From the cell containing the given text, extract its center point as (x, y) coordinate. 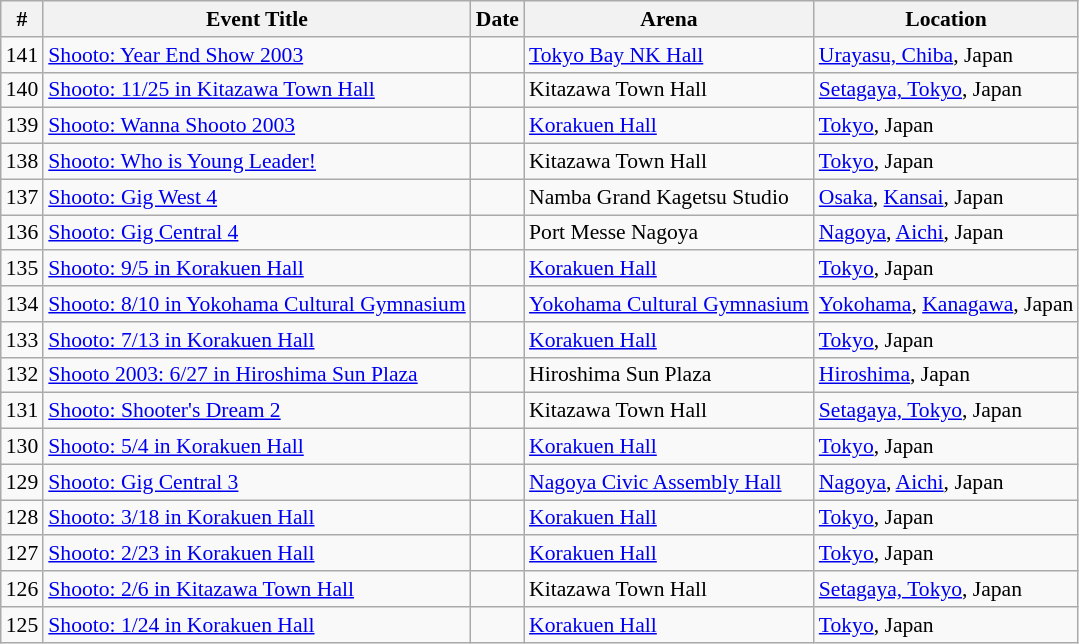
Shooto: 5/4 in Korakuen Hall (256, 447)
Hiroshima Sun Plaza (669, 375)
Shooto: 7/13 in Korakuen Hall (256, 340)
Shooto: Gig West 4 (256, 197)
130 (22, 447)
Date (498, 19)
Tokyo Bay NK Hall (669, 55)
132 (22, 375)
138 (22, 162)
Nagoya Civic Assembly Hall (669, 482)
Osaka, Kansai, Japan (946, 197)
139 (22, 126)
Shooto: Gig Central 3 (256, 482)
Arena (669, 19)
Hiroshima, Japan (946, 375)
131 (22, 411)
Shooto: Shooter's Dream 2 (256, 411)
Port Messe Nagoya (669, 233)
Shooto: Who is Young Leader! (256, 162)
Shooto: Year End Show 2003 (256, 55)
Yokohama Cultural Gymnasium (669, 304)
Shooto: 2/23 in Korakuen Hall (256, 554)
Shooto: 9/5 in Korakuen Hall (256, 269)
141 (22, 55)
125 (22, 625)
135 (22, 269)
Event Title (256, 19)
Shooto: 3/18 in Korakuen Hall (256, 518)
Shooto: 1/24 in Korakuen Hall (256, 625)
134 (22, 304)
Shooto: 2/6 in Kitazawa Town Hall (256, 589)
Shooto: Gig Central 4 (256, 233)
Namba Grand Kagetsu Studio (669, 197)
Shooto: Wanna Shooto 2003 (256, 126)
# (22, 19)
Yokohama, Kanagawa, Japan (946, 304)
126 (22, 589)
133 (22, 340)
127 (22, 554)
Shooto: 11/25 in Kitazawa Town Hall (256, 90)
Location (946, 19)
128 (22, 518)
Shooto 2003: 6/27 in Hiroshima Sun Plaza (256, 375)
Urayasu, Chiba, Japan (946, 55)
129 (22, 482)
140 (22, 90)
136 (22, 233)
Shooto: 8/10 in Yokohama Cultural Gymnasium (256, 304)
137 (22, 197)
